Detect which cell encompasses the target text, then output its (x, y) center coordinate. 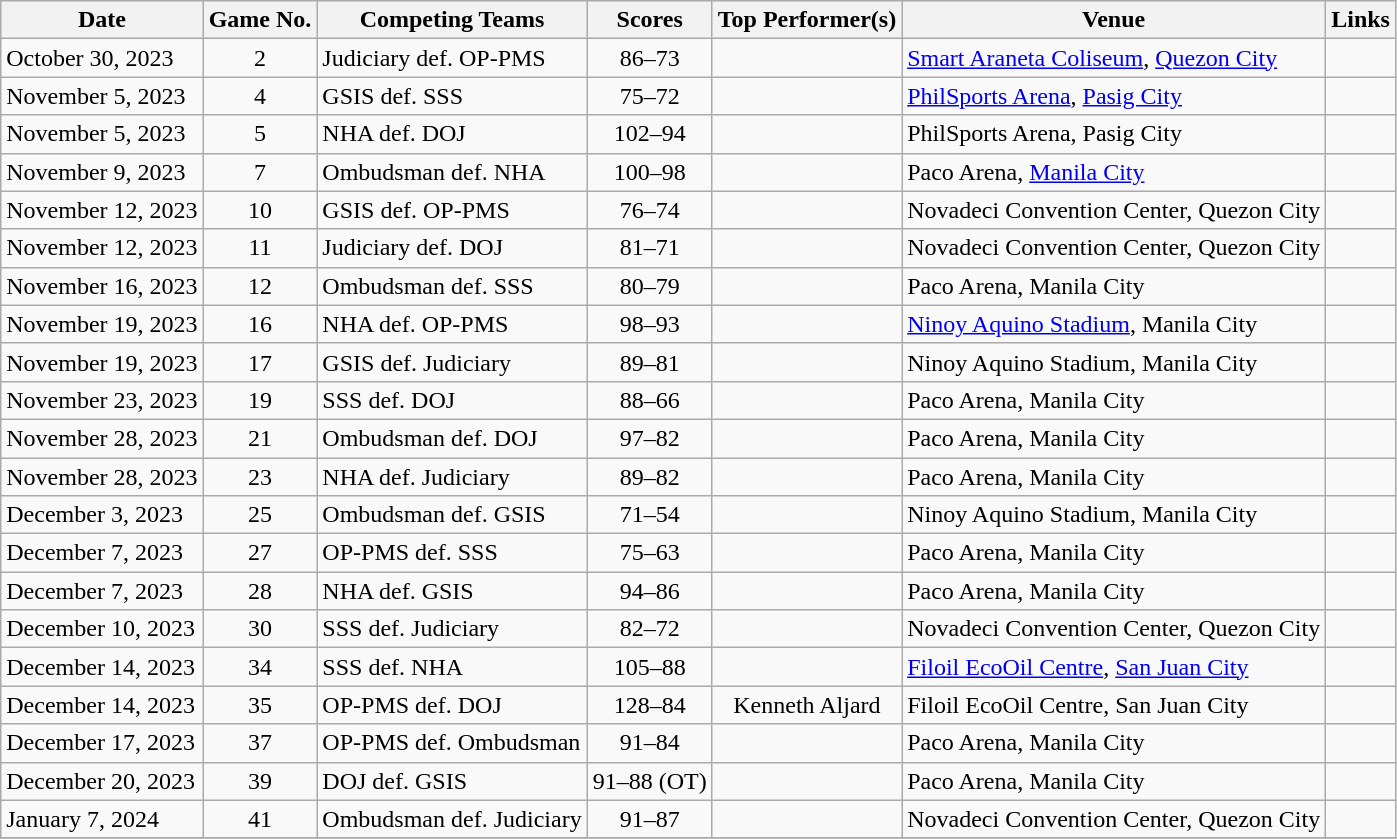
OP-PMS def. SSS (452, 553)
39 (260, 781)
10 (260, 210)
86–73 (650, 58)
Date (102, 20)
Judiciary def. DOJ (452, 248)
102–94 (650, 134)
October 30, 2023 (102, 58)
NHA def. GSIS (452, 591)
27 (260, 553)
128–84 (650, 705)
91–84 (650, 743)
80–79 (650, 286)
98–93 (650, 324)
34 (260, 667)
Scores (650, 20)
January 7, 2024 (102, 819)
OP-PMS def. DOJ (452, 705)
Kenneth Aljard (806, 705)
89–81 (650, 362)
SSS def. Judiciary (452, 629)
82–72 (650, 629)
December 10, 2023 (102, 629)
NHA def. OP-PMS (452, 324)
37 (260, 743)
91–88 (OT) (650, 781)
Ombudsman def. GSIS (452, 515)
30 (260, 629)
100–98 (650, 172)
25 (260, 515)
Links (1361, 20)
11 (260, 248)
75–72 (650, 96)
105–88 (650, 667)
16 (260, 324)
5 (260, 134)
2 (260, 58)
89–82 (650, 477)
SSS def. NHA (452, 667)
November 9, 2023 (102, 172)
41 (260, 819)
December 17, 2023 (102, 743)
76–74 (650, 210)
Ombudsman def. SSS (452, 286)
November 16, 2023 (102, 286)
35 (260, 705)
4 (260, 96)
81–71 (650, 248)
Competing Teams (452, 20)
SSS def. DOJ (452, 400)
Top Performer(s) (806, 20)
Game No. (260, 20)
December 20, 2023 (102, 781)
Judiciary def. OP-PMS (452, 58)
NHA def. Judiciary (452, 477)
GSIS def. SSS (452, 96)
91–87 (650, 819)
Ombudsman def. Judiciary (452, 819)
November 23, 2023 (102, 400)
28 (260, 591)
94–86 (650, 591)
Ombudsman def. DOJ (452, 438)
NHA def. DOJ (452, 134)
71–54 (650, 515)
88–66 (650, 400)
GSIS def. Judiciary (452, 362)
Ombudsman def. NHA (452, 172)
97–82 (650, 438)
December 3, 2023 (102, 515)
21 (260, 438)
7 (260, 172)
12 (260, 286)
19 (260, 400)
23 (260, 477)
DOJ def. GSIS (452, 781)
Smart Araneta Coliseum, Quezon City (1114, 58)
GSIS def. OP-PMS (452, 210)
Venue (1114, 20)
75–63 (650, 553)
17 (260, 362)
OP-PMS def. Ombudsman (452, 743)
